Provide the [x, y] coordinate of the cell's center where the given text is located.  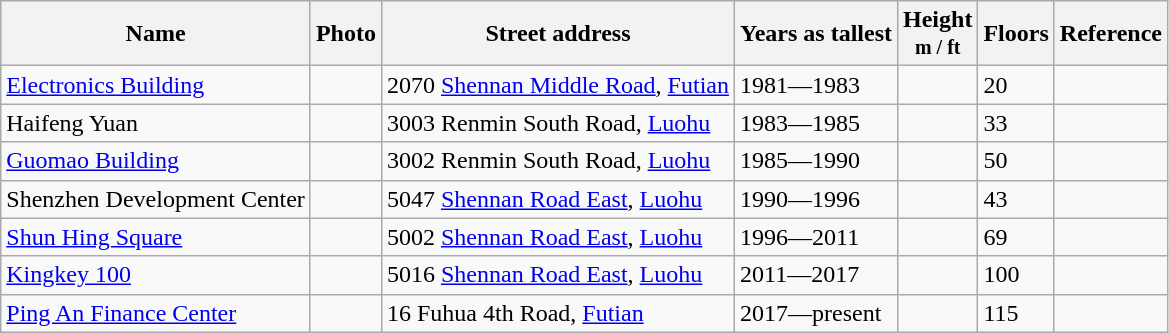
Heightm / ft [938, 34]
Years as tallest [816, 34]
1990—1996 [816, 199]
Name [156, 34]
3002 Renmin South Road, Luohu [558, 161]
Kingkey 100 [156, 275]
2011—2017 [816, 275]
Guomao Building [156, 161]
5047 Shennan Road East, Luohu [558, 199]
100 [1016, 275]
5002 Shennan Road East, Luohu [558, 237]
Street address [558, 34]
1985—1990 [816, 161]
115 [1016, 313]
3003 Renmin South Road, Luohu [558, 123]
Ping An Finance Center [156, 313]
2070 Shennan Middle Road, Futian [558, 85]
2017—present [816, 313]
1996—2011 [816, 237]
Haifeng Yuan [156, 123]
Shenzhen Development Center [156, 199]
69 [1016, 237]
50 [1016, 161]
5016 Shennan Road East, Luohu [558, 275]
43 [1016, 199]
20 [1016, 85]
Reference [1110, 34]
1983—1985 [816, 123]
Photo [346, 34]
Shun Hing Square [156, 237]
16 Fuhua 4th Road, Futian [558, 313]
1981—1983 [816, 85]
Electronics Building [156, 85]
Floors [1016, 34]
33 [1016, 123]
